Provide the (X, Y) coordinate of the cell's center where the given text is located.  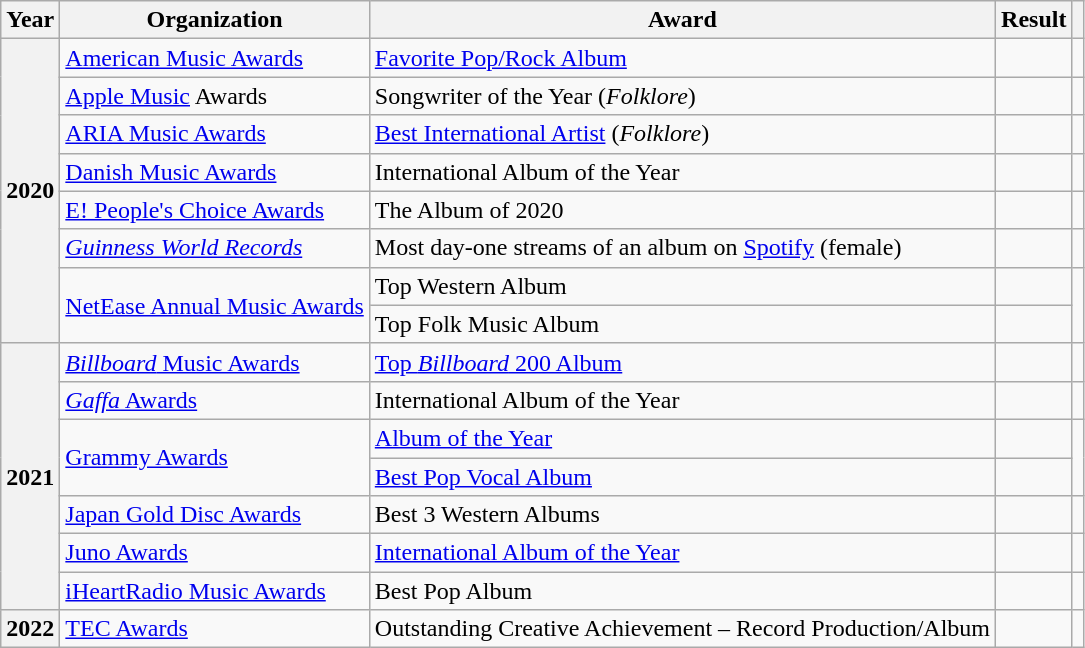
Apple Music Awards (214, 96)
Award (682, 20)
Top Folk Music Album (682, 324)
Songwriter of the Year (Folklore) (682, 96)
Juno Awards (214, 553)
Most day-one streams of an album on Spotify (female) (682, 248)
Danish Music Awards (214, 172)
Favorite Pop/Rock Album (682, 58)
Outstanding Creative Achievement – Record Production/Album (682, 629)
Organization (214, 20)
Year (30, 20)
ARIA Music Awards (214, 134)
2022 (30, 629)
Top Billboard 200 Album (682, 362)
Top Western Album (682, 286)
Billboard Music Awards (214, 362)
Best International Artist (Folklore) (682, 134)
Gaffa Awards (214, 400)
NetEase Annual Music Awards (214, 305)
Result (1034, 20)
American Music Awards (214, 58)
The Album of 2020 (682, 210)
Best Pop Vocal Album (682, 477)
Japan Gold Disc Awards (214, 515)
Guinness World Records (214, 248)
E! People's Choice Awards (214, 210)
2020 (30, 191)
Best Pop Album (682, 591)
Grammy Awards (214, 457)
Album of the Year (682, 438)
2021 (30, 476)
iHeartRadio Music Awards (214, 591)
Best 3 Western Albums (682, 515)
TEC Awards (214, 629)
